Capture the cell that displays the provided text and extract its (X, Y) central coordinate. 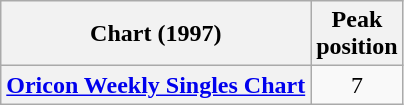
7 (357, 85)
Peakposition (357, 34)
Oricon Weekly Singles Chart (156, 85)
Chart (1997) (156, 34)
